Capture the cell that displays the provided text and extract its [x, y] central coordinate. 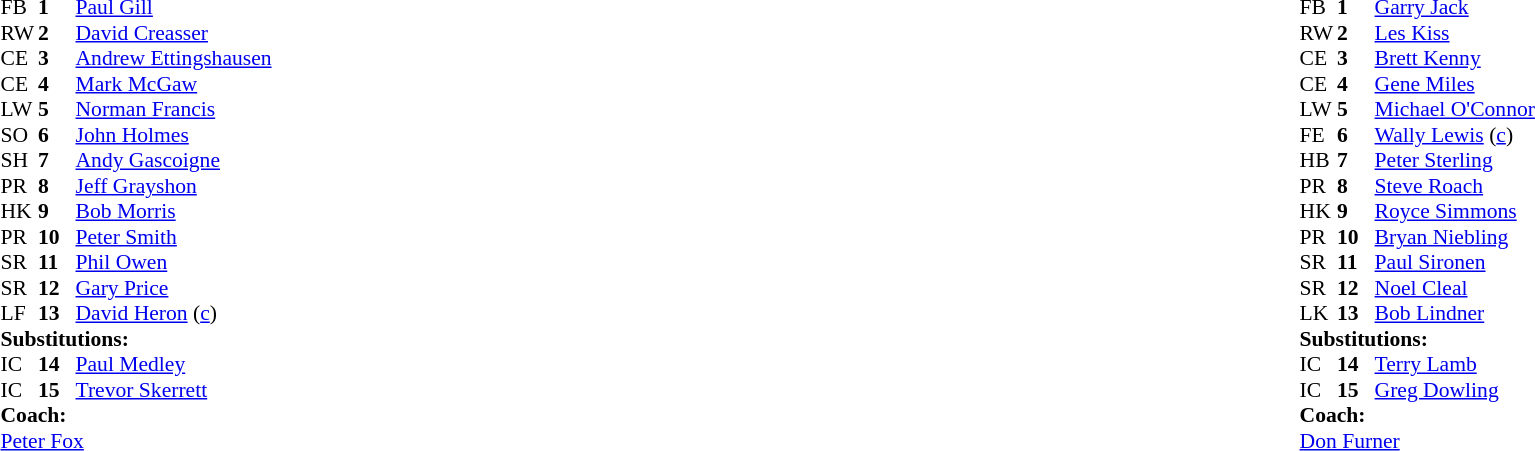
Andrew Ettingshausen [174, 59]
FE [1319, 135]
Peter Sterling [1455, 161]
Phil Owen [174, 263]
Steve Roach [1455, 186]
Jeff Grayshon [174, 186]
David Creasser [174, 33]
HB [1319, 161]
Paul Sironen [1455, 263]
LK [1319, 313]
Bob Lindner [1455, 313]
Michael O'Connor [1455, 109]
Bryan Niebling [1455, 237]
Trevor Skerrett [174, 390]
David Heron (c) [174, 313]
Terry Lamb [1455, 365]
Bob Morris [174, 211]
Wally Lewis (c) [1455, 135]
LF [19, 313]
Greg Dowling [1455, 390]
Norman Francis [174, 109]
Paul Medley [174, 365]
Les Kiss [1455, 33]
SH [19, 161]
Brett Kenny [1455, 59]
Mark McGaw [174, 84]
Peter Smith [174, 237]
Andy Gascoigne [174, 161]
John Holmes [174, 135]
Royce Simmons [1455, 211]
Gene Miles [1455, 84]
Noel Cleal [1455, 288]
Gary Price [174, 288]
SO [19, 135]
